Find where the given text appears and provide that cell's center as (X, Y) coordinate. 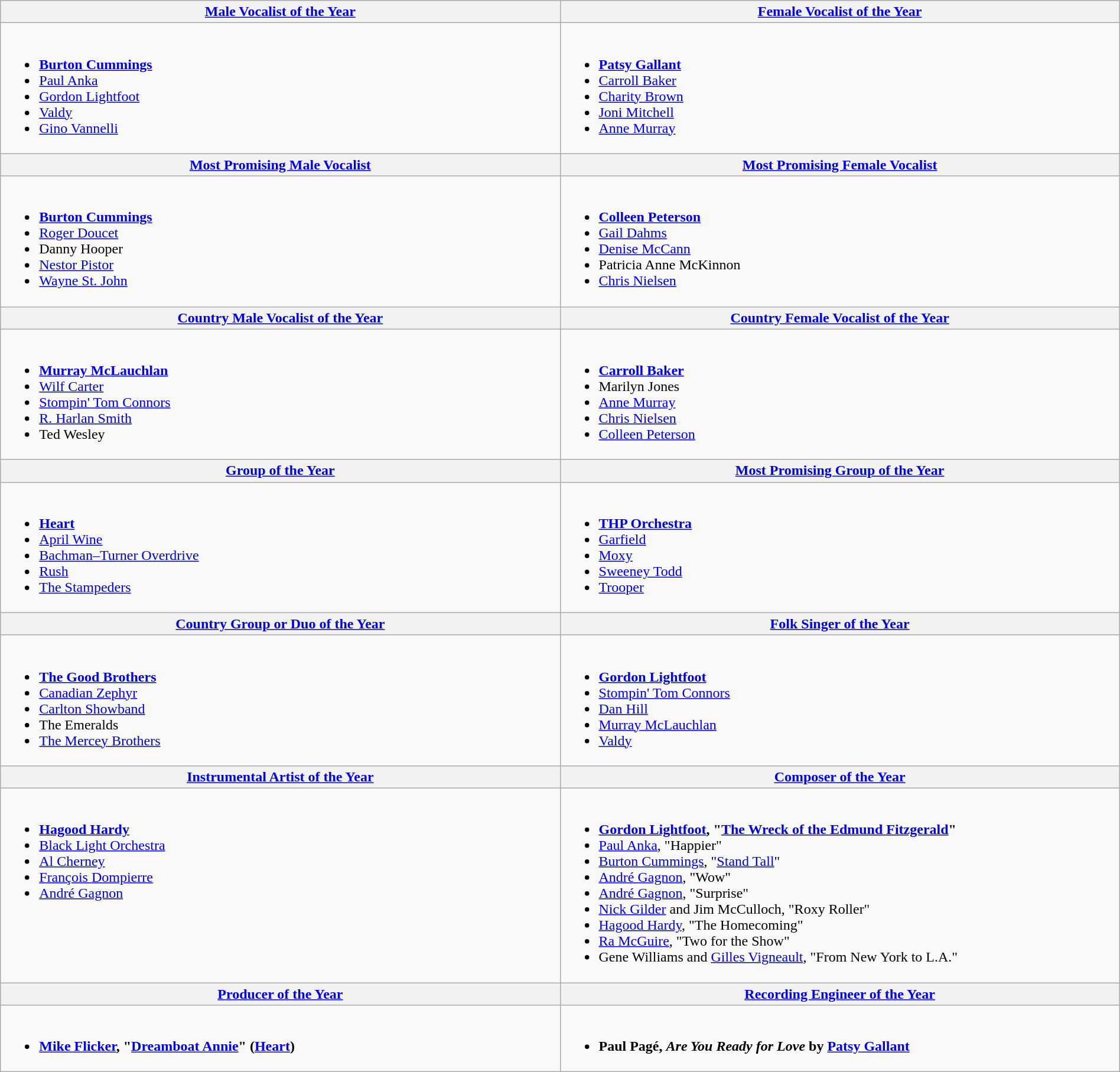
Most Promising Group of the Year (840, 471)
Composer of the Year (840, 777)
Folk Singer of the Year (840, 624)
Paul Pagé, Are You Ready for Love by Patsy Gallant (840, 1038)
Mike Flicker, "Dreamboat Annie" (Heart) (280, 1038)
Most Promising Male Vocalist (280, 165)
THP OrchestraGarfieldMoxySweeney ToddTrooper (840, 547)
Gordon LightfootStompin' Tom ConnorsDan HillMurray McLauchlanValdy (840, 700)
Patsy GallantCarroll BakerCharity BrownJoni MitchellAnne Murray (840, 89)
Group of the Year (280, 471)
Female Vocalist of the Year (840, 12)
Country Male Vocalist of the Year (280, 318)
Burton CummingsRoger DoucetDanny HooperNestor PistorWayne St. John (280, 241)
Most Promising Female Vocalist (840, 165)
Burton CummingsPaul AnkaGordon LightfootValdyGino Vannelli (280, 89)
Hagood HardyBlack Light OrchestraAl CherneyFrançois DompierreAndré Gagnon (280, 885)
Country Group or Duo of the Year (280, 624)
Murray McLauchlanWilf CarterStompin' Tom ConnorsR. Harlan SmithTed Wesley (280, 395)
Country Female Vocalist of the Year (840, 318)
Instrumental Artist of the Year (280, 777)
Colleen PetersonGail DahmsDenise McCannPatricia Anne McKinnonChris Nielsen (840, 241)
HeartApril WineBachman–Turner OverdriveRushThe Stampeders (280, 547)
The Good BrothersCanadian ZephyrCarlton ShowbandThe EmeraldsThe Mercey Brothers (280, 700)
Recording Engineer of the Year (840, 994)
Producer of the Year (280, 994)
Carroll BakerMarilyn JonesAnne MurrayChris NielsenColleen Peterson (840, 395)
Male Vocalist of the Year (280, 12)
